Detect which cell encompasses the target text, then output its (x, y) center coordinate. 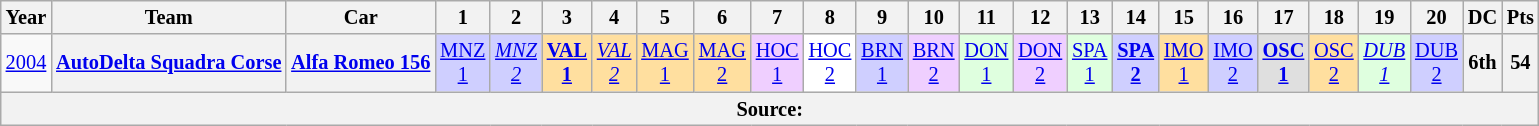
2004 (26, 63)
20 (1436, 17)
BRN1 (882, 63)
DUB2 (1436, 63)
Alfa Romeo 156 (360, 63)
Pts (1520, 17)
14 (1136, 17)
BRN2 (934, 63)
12 (1040, 17)
4 (614, 17)
10 (934, 17)
9 (882, 17)
MNZ1 (462, 63)
HOC2 (830, 63)
MNZ2 (516, 63)
HOC1 (778, 63)
IMO2 (1232, 63)
DON1 (986, 63)
SPA2 (1136, 63)
54 (1520, 63)
7 (778, 17)
MAG2 (722, 63)
OSC1 (1284, 63)
VAL1 (567, 63)
DUB1 (1385, 63)
13 (1090, 17)
SPA1 (1090, 63)
DON2 (1040, 63)
1 (462, 17)
IMO1 (1184, 63)
2 (516, 17)
MAG1 (664, 63)
6th (1482, 63)
DC (1482, 17)
19 (1385, 17)
Team (168, 17)
AutoDelta Squadra Corse (168, 63)
3 (567, 17)
OSC2 (1334, 63)
Car (360, 17)
5 (664, 17)
17 (1284, 17)
15 (1184, 17)
11 (986, 17)
8 (830, 17)
6 (722, 17)
16 (1232, 17)
VAL2 (614, 63)
Source: (770, 109)
18 (1334, 17)
Year (26, 17)
